Determine the [x, y] coordinate at the center of the cell enclosing the given text.  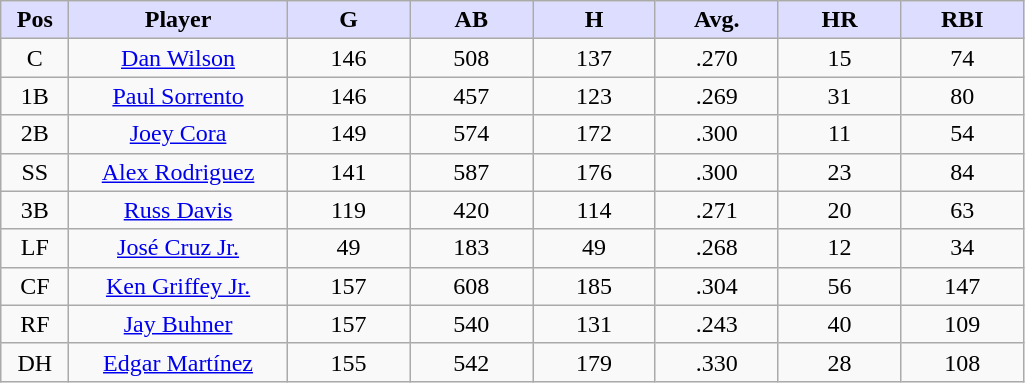
Dan Wilson [178, 58]
.268 [716, 248]
José Cruz Jr. [178, 248]
C [35, 58]
3B [35, 210]
574 [472, 134]
Joey Cora [178, 134]
2B [35, 134]
RF [35, 324]
HR [840, 20]
74 [962, 58]
80 [962, 96]
Paul Sorrento [178, 96]
147 [962, 286]
137 [594, 58]
Ken Griffey Jr. [178, 286]
141 [348, 172]
DH [35, 362]
28 [840, 362]
SS [35, 172]
20 [840, 210]
420 [472, 210]
12 [840, 248]
.243 [716, 324]
.269 [716, 96]
185 [594, 286]
H [594, 20]
15 [840, 58]
CF [35, 286]
149 [348, 134]
31 [840, 96]
Avg. [716, 20]
40 [840, 324]
131 [594, 324]
RBI [962, 20]
179 [594, 362]
119 [348, 210]
Russ Davis [178, 210]
Alex Rodriguez [178, 172]
11 [840, 134]
84 [962, 172]
.270 [716, 58]
LF [35, 248]
457 [472, 96]
AB [472, 20]
Pos [35, 20]
Jay Buhner [178, 324]
63 [962, 210]
.304 [716, 286]
540 [472, 324]
1B [35, 96]
114 [594, 210]
123 [594, 96]
.271 [716, 210]
508 [472, 58]
109 [962, 324]
Player [178, 20]
34 [962, 248]
G [348, 20]
56 [840, 286]
542 [472, 362]
Edgar Martínez [178, 362]
108 [962, 362]
23 [840, 172]
183 [472, 248]
608 [472, 286]
587 [472, 172]
172 [594, 134]
176 [594, 172]
54 [962, 134]
.330 [716, 362]
155 [348, 362]
